Provide the (X, Y) coordinate of the cell's center where the given text is located.  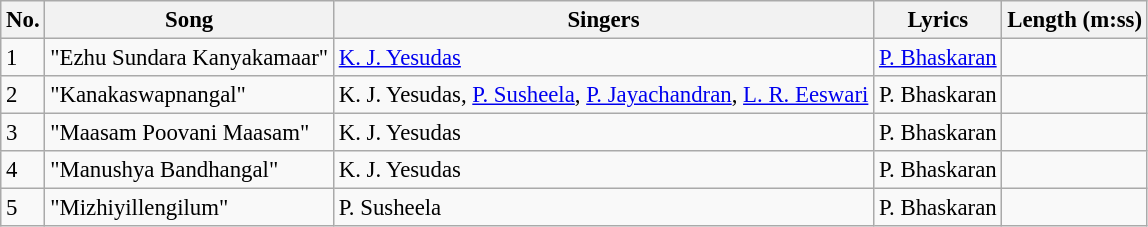
K. J. Yesudas, P. Susheela, P. Jayachandran, L. R. Eeswari (603, 95)
"Mizhiyillengilum" (190, 208)
"Manushya Bandhangal" (190, 170)
5 (23, 208)
"Maasam Poovani Maasam" (190, 133)
2 (23, 95)
Song (190, 20)
"Kanakaswapnangal" (190, 95)
1 (23, 58)
Singers (603, 20)
Lyrics (938, 20)
4 (23, 170)
"Ezhu Sundara Kanyakamaar" (190, 58)
Length (m:ss) (1074, 20)
3 (23, 133)
P. Susheela (603, 208)
No. (23, 20)
